Find where the given text appears and provide that cell's center as (X, Y) coordinate. 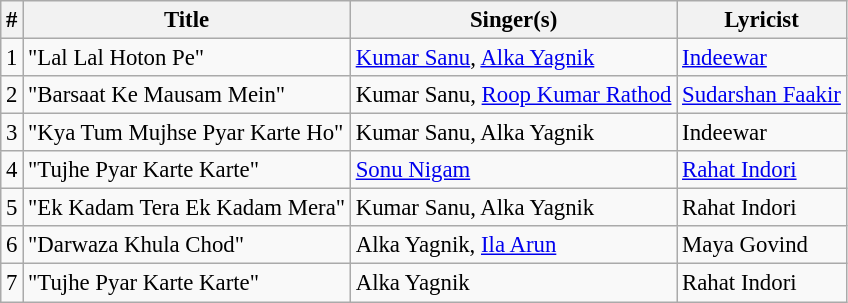
Singer(s) (513, 20)
Lyricist (762, 20)
Alka Yagnik, Ila Arun (513, 245)
"Lal Lal Hoton Pe" (187, 58)
Alka Yagnik (513, 283)
6 (12, 245)
2 (12, 95)
Sonu Nigam (513, 170)
Title (187, 20)
3 (12, 133)
"Darwaza Khula Chod" (187, 245)
5 (12, 208)
1 (12, 58)
4 (12, 170)
Sudarshan Faakir (762, 95)
Kumar Sanu, Roop Kumar Rathod (513, 95)
Maya Govind (762, 245)
"Ek Kadam Tera Ek Kadam Mera" (187, 208)
# (12, 20)
7 (12, 283)
"Barsaat Ke Mausam Mein" (187, 95)
"Kya Tum Mujhse Pyar Karte Ho" (187, 133)
